Determine the [X, Y] coordinate at the center of the cell enclosing the given text.  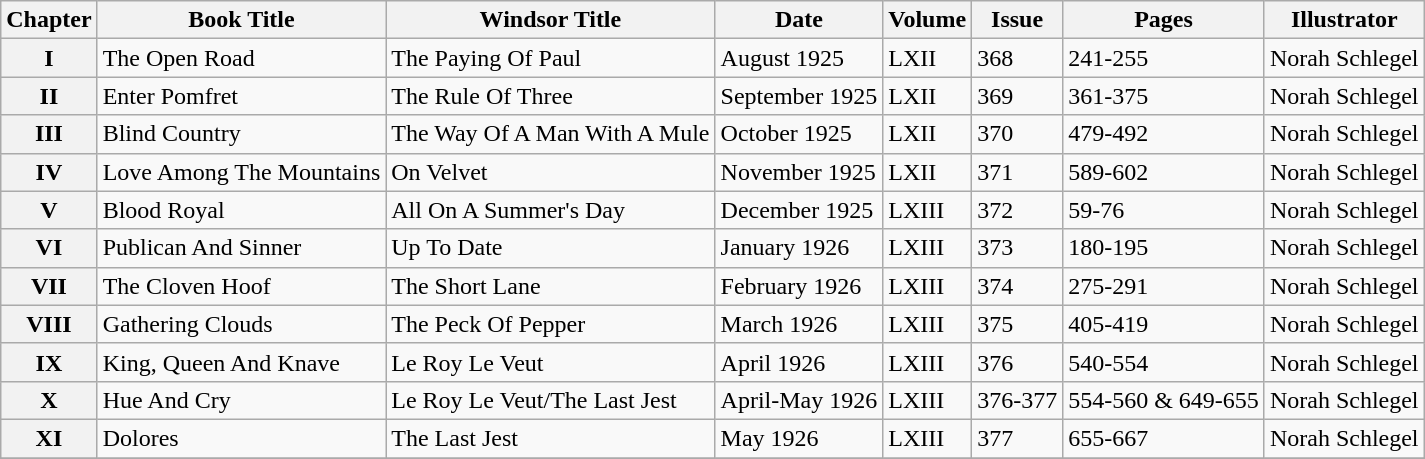
Le Roy Le Veut/The Last Jest [550, 400]
Dolores [242, 438]
XI [49, 438]
372 [1018, 210]
IV [49, 172]
Pages [1164, 20]
September 1925 [799, 96]
361-375 [1164, 96]
The Cloven Hoof [242, 286]
February 1926 [799, 286]
Enter Pomfret [242, 96]
377 [1018, 438]
The Short Lane [550, 286]
Love Among The Mountains [242, 172]
180-195 [1164, 248]
373 [1018, 248]
The Last Jest [550, 438]
All On A Summer's Day [550, 210]
Publican And Sinner [242, 248]
December 1925 [799, 210]
Le Roy Le Veut [550, 362]
VI [49, 248]
369 [1018, 96]
V [49, 210]
The Open Road [242, 58]
I [49, 58]
Book Title [242, 20]
Up To Date [550, 248]
Gathering Clouds [242, 324]
King, Queen And Knave [242, 362]
479-492 [1164, 134]
241-255 [1164, 58]
Blood Royal [242, 210]
August 1925 [799, 58]
275-291 [1164, 286]
The Paying Of Paul [550, 58]
October 1925 [799, 134]
371 [1018, 172]
IX [49, 362]
405-419 [1164, 324]
April 1926 [799, 362]
Chapter [49, 20]
X [49, 400]
376 [1018, 362]
Windsor Title [550, 20]
540-554 [1164, 362]
376-377 [1018, 400]
The Peck Of Pepper [550, 324]
March 1926 [799, 324]
Illustrator [1344, 20]
II [49, 96]
589-602 [1164, 172]
554-560 & 649-655 [1164, 400]
On Velvet [550, 172]
Blind Country [242, 134]
Volume [928, 20]
Hue And Cry [242, 400]
VII [49, 286]
January 1926 [799, 248]
375 [1018, 324]
374 [1018, 286]
The Way Of A Man With A Mule [550, 134]
655-667 [1164, 438]
370 [1018, 134]
VIII [49, 324]
The Rule Of Three [550, 96]
59-76 [1164, 210]
April-May 1926 [799, 400]
368 [1018, 58]
Issue [1018, 20]
Date [799, 20]
III [49, 134]
November 1925 [799, 172]
May 1926 [799, 438]
